Detect which cell encompasses the target text, then output its (X, Y) center coordinate. 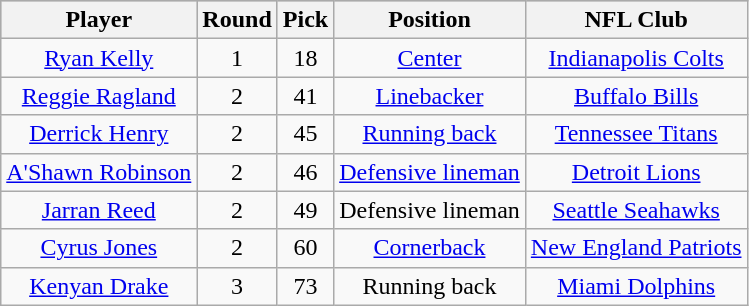
Jarran Reed (99, 210)
Center (430, 58)
Player (99, 20)
Round (237, 20)
41 (305, 96)
46 (305, 172)
Indianapolis Colts (636, 58)
73 (305, 286)
Pick (305, 20)
Miami Dolphins (636, 286)
Position (430, 20)
Seattle Seahawks (636, 210)
Kenyan Drake (99, 286)
Tennessee Titans (636, 134)
Cyrus Jones (99, 248)
New England Patriots (636, 248)
Reggie Ragland (99, 96)
1 (237, 58)
Cornerback (430, 248)
NFL Club (636, 20)
Linebacker (430, 96)
3 (237, 286)
A'Shawn Robinson (99, 172)
45 (305, 134)
49 (305, 210)
Detroit Lions (636, 172)
Derrick Henry (99, 134)
18 (305, 58)
60 (305, 248)
Buffalo Bills (636, 96)
Ryan Kelly (99, 58)
